Pinpoint the cell where the given text exists, returning its (x, y) midpoint coordinate. 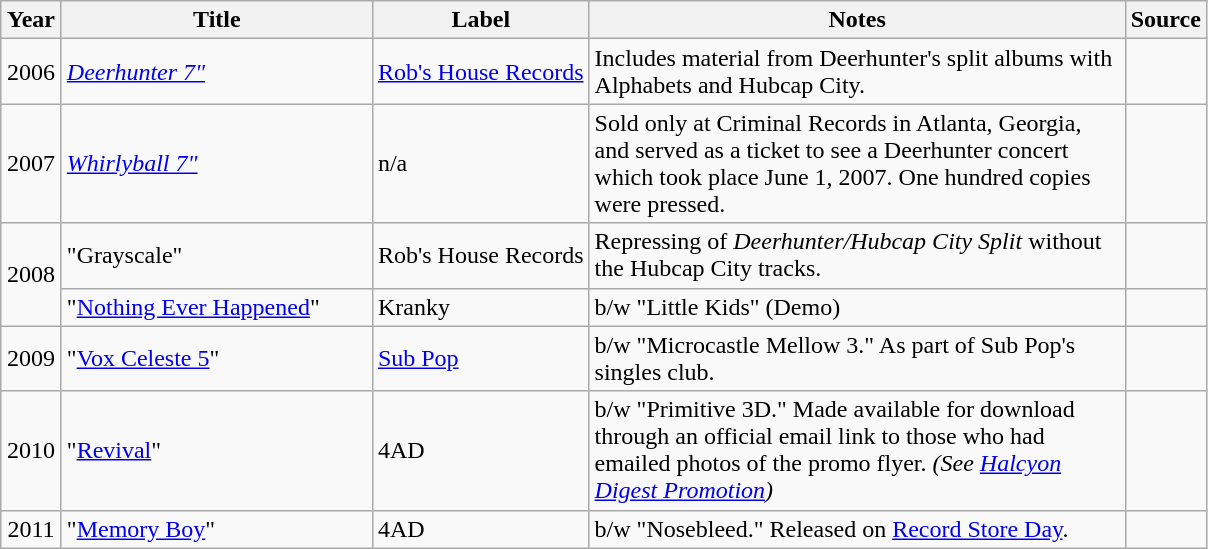
2008 (32, 274)
n/a (480, 164)
b/w "Nosebleed." Released on Record Store Day. (857, 529)
b/w "Little Kids" (Demo) (857, 307)
Repressing of Deerhunter/Hubcap City Split without the Hubcap City tracks. (857, 256)
2006 (32, 72)
"Grayscale" (216, 256)
Includes material from Deerhunter's split albums with Alphabets and Hubcap City. (857, 72)
Notes (857, 20)
2011 (32, 529)
Kranky (480, 307)
"Revival" (216, 450)
"Nothing Ever Happened" (216, 307)
b/w "Microcastle Mellow 3." As part of Sub Pop's singles club. (857, 358)
"Memory Boy" (216, 529)
Deerhunter 7" (216, 72)
2010 (32, 450)
2009 (32, 358)
Source (1166, 20)
Label (480, 20)
"Vox Celeste 5" (216, 358)
Whirlyball 7" (216, 164)
Sub Pop (480, 358)
Title (216, 20)
Year (32, 20)
2007 (32, 164)
